Return the [x, y] coordinate for the center point of the cell that contains the specified text.  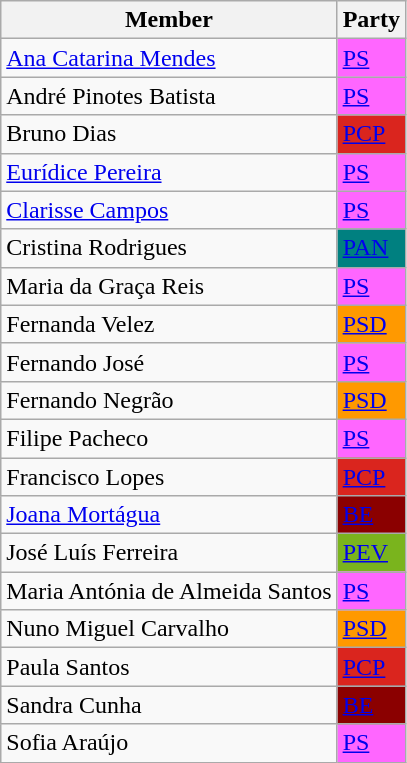
Ana Catarina Mendes [169, 58]
Sofia Araújo [169, 743]
Maria Antónia de Almeida Santos [169, 591]
Sandra Cunha [169, 705]
André Pinotes Batista [169, 96]
Fernando Negrão [169, 400]
Clarisse Campos [169, 210]
Party [371, 20]
José Luís Ferreira [169, 553]
Member [169, 20]
Paula Santos [169, 667]
Fernanda Velez [169, 324]
PEV [371, 553]
Filipe Pacheco [169, 438]
Maria da Graça Reis [169, 286]
Bruno Dias [169, 134]
Joana Mortágua [169, 515]
Eurídice Pereira [169, 172]
Francisco Lopes [169, 477]
PAN [371, 248]
Cristina Rodrigues [169, 248]
Nuno Miguel Carvalho [169, 629]
Fernando José [169, 362]
